Detect which cell encompasses the target text, then output its (X, Y) center coordinate. 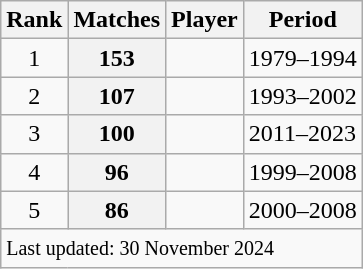
Player (205, 20)
2011–2023 (302, 134)
107 (117, 96)
5 (34, 210)
1 (34, 58)
1993–2002 (302, 96)
Period (302, 20)
4 (34, 172)
1979–1994 (302, 58)
2000–2008 (302, 210)
3 (34, 134)
1999–2008 (302, 172)
2 (34, 96)
Matches (117, 20)
96 (117, 172)
Rank (34, 20)
86 (117, 210)
153 (117, 58)
100 (117, 134)
Last updated: 30 November 2024 (182, 248)
